Identify which cell holds the provided text, then report its [X, Y] central coordinate. 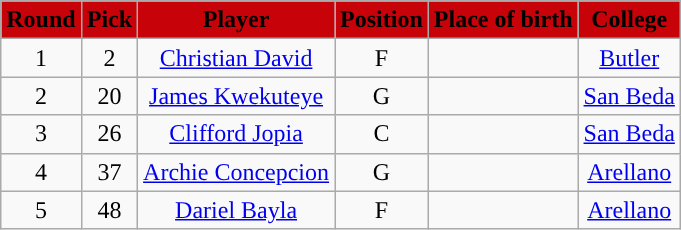
37 [109, 172]
Dariel Bayla [236, 210]
4 [41, 172]
Archie Concepcion [236, 172]
1 [41, 58]
Player [236, 20]
5 [41, 210]
Pick [109, 20]
3 [41, 134]
College [629, 20]
James Kwekuteye [236, 96]
48 [109, 210]
Clifford Jopia [236, 134]
20 [109, 96]
C [382, 134]
Place of birth [503, 20]
Position [382, 20]
26 [109, 134]
Christian David [236, 58]
Round [41, 20]
Butler [629, 58]
